Extract the (x, y) coordinate from the center of the cell holding the provided text.  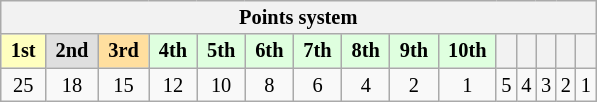
6 (317, 85)
9th (414, 51)
3rd (123, 51)
12 (173, 85)
4th (173, 51)
18 (72, 85)
25 (24, 85)
15 (123, 85)
Points system (298, 17)
7th (317, 51)
10 (221, 85)
6th (269, 51)
10th (467, 51)
8 (269, 85)
5 (506, 85)
2nd (72, 51)
3 (546, 85)
8th (366, 51)
5th (221, 51)
1st (24, 51)
